Scan for the cell matching the given text and deliver its [X, Y] coordinate at center. 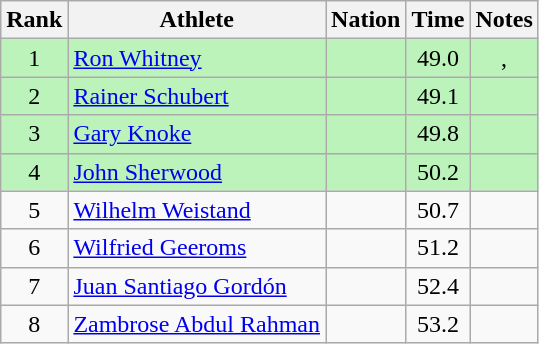
Athlete [197, 20]
Zambrose Abdul Rahman [197, 324]
Ron Whitney [197, 58]
50.7 [438, 210]
2 [34, 96]
1 [34, 58]
, [504, 58]
49.8 [438, 134]
Time [438, 20]
52.4 [438, 286]
Wilfried Geeroms [197, 248]
Wilhelm Weistand [197, 210]
49.1 [438, 96]
4 [34, 172]
Notes [504, 20]
5 [34, 210]
3 [34, 134]
50.2 [438, 172]
Juan Santiago Gordón [197, 286]
51.2 [438, 248]
John Sherwood [197, 172]
Rainer Schubert [197, 96]
8 [34, 324]
7 [34, 286]
Gary Knoke [197, 134]
49.0 [438, 58]
53.2 [438, 324]
6 [34, 248]
Nation [366, 20]
Rank [34, 20]
